Find where the given text appears and provide that cell's center as [X, Y] coordinate. 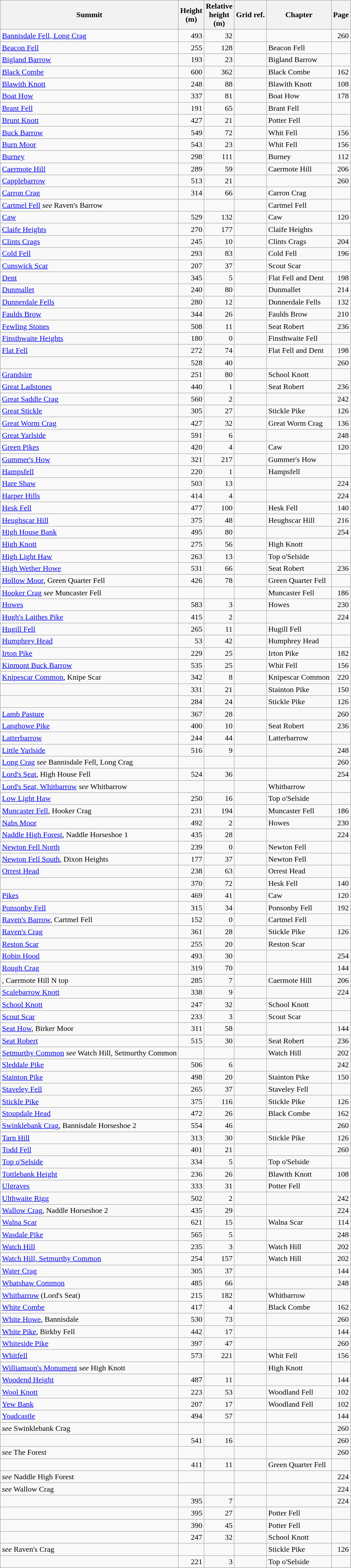
Ulthwaite Rigg [89, 1198]
Scalebarrow Knott [89, 992]
216 [341, 520]
321 [191, 459]
Kinmont Buck Barrow [89, 665]
136 [341, 423]
Great Ladstones [89, 387]
515 [191, 1041]
345 [191, 278]
263 [191, 556]
192 [341, 907]
210 [341, 314]
275 [191, 544]
, Caermote Hill N top [89, 980]
Newton Fell South, Dixon Heights [89, 859]
Pikes [89, 895]
477 [191, 508]
152 [191, 920]
414 [191, 496]
516 [191, 750]
528 [191, 362]
White Pike, Birkby Fell [89, 1332]
621 [191, 1222]
204 [341, 241]
Brunt Knott [89, 120]
229 [191, 653]
Rough Crag [89, 968]
362 [219, 72]
Wool Knott [89, 1392]
Lamb Pasture [89, 714]
Burn Moor [89, 144]
Naddle High Forest, Naddle Horseshoe 1 [89, 835]
74 [219, 350]
Knipescar Common [299, 677]
White Howe, Bannisdale [89, 1319]
549 [191, 132]
554 [191, 1125]
Chapter [299, 15]
494 [191, 1416]
High Wether Howe [89, 569]
111 [219, 157]
331 [191, 689]
Hugh's Laithes Pike [89, 617]
114 [341, 1222]
Sleddale Pike [89, 1065]
565 [191, 1235]
485 [191, 1283]
36 [219, 774]
508 [191, 326]
223 [191, 1392]
293 [191, 254]
24 [219, 702]
100 [219, 508]
Whatshaw Common [89, 1283]
Finsthwaite Heights [89, 338]
see Wallow Crag [89, 1489]
34 [219, 907]
342 [191, 677]
280 [191, 302]
235 [191, 1247]
370 [191, 883]
59 [219, 169]
65 [219, 108]
Woodend Height [89, 1380]
Watch Hill, Setmurthy Common [89, 1259]
see Naddle High Forest [89, 1477]
472 [191, 1113]
333 [191, 1186]
Harper Hills [89, 496]
57 [219, 1416]
81 [219, 96]
495 [191, 532]
Tarn Hill [89, 1137]
116 [219, 1101]
46 [219, 1125]
Green Pikes [89, 447]
503 [191, 484]
498 [191, 1077]
Great Yarlside [89, 435]
245 [191, 241]
Todd Fell [89, 1150]
315 [191, 907]
244 [191, 738]
83 [219, 254]
Yew Bank [89, 1404]
573 [191, 1356]
Relativeheight (m) [219, 15]
530 [191, 1319]
591 [191, 435]
487 [191, 1380]
178 [341, 96]
Water Crag [89, 1271]
Robin Hood [89, 956]
Tottlebank Height [89, 1174]
535 [191, 665]
Nabs Moor [89, 823]
42 [219, 641]
600 [191, 72]
Hare Shaw [89, 484]
338 [191, 992]
233 [191, 1017]
272 [191, 350]
Wasdale Pike [89, 1235]
397 [191, 1344]
see Swinklebank Crag [89, 1428]
344 [191, 314]
63 [219, 871]
529 [191, 217]
47 [219, 1344]
Langhowe Pike [89, 726]
Buck Barrow [89, 132]
411 [191, 1465]
112 [341, 157]
Page [341, 15]
Raven's Barrow, Cartmel Fell [89, 920]
Whitfell [89, 1356]
45 [219, 1525]
442 [191, 1332]
180 [191, 338]
469 [191, 895]
Hooker Crag see Muncaster Fell [89, 593]
506 [191, 1065]
Cunswick Scar [89, 266]
440 [191, 387]
78 [219, 581]
Long Crag see Bannisdale Fell, Long Crag [89, 762]
56 [219, 544]
231 [191, 811]
Lord's Seat, Whitbarrow see Whitbarrow [89, 787]
531 [191, 569]
492 [191, 823]
70 [219, 968]
543 [191, 144]
Bannisdale Fell, Long Crag [89, 36]
502 [191, 1198]
73 [219, 1319]
214 [341, 290]
513 [191, 181]
583 [191, 605]
Lord's Seat, High House Fell [89, 774]
Dent [89, 278]
239 [191, 847]
157 [219, 1259]
Williamson's Monument see High Knott [89, 1368]
191 [191, 108]
12 [219, 302]
Wallow Crag, Naddle Horseshoe 2 [89, 1210]
see Raven's Crag [89, 1550]
196 [341, 254]
361 [191, 932]
215 [191, 1295]
see The Forest [89, 1452]
285 [191, 980]
128 [219, 48]
Knipescar Common, Knipe Scar [89, 677]
314 [191, 193]
194 [219, 811]
Flat Fell [89, 350]
Setmurthy Common see Watch Hill, Setmurthy Common [89, 1053]
Finsthwaite Fell [299, 338]
Yoadcastle [89, 1416]
420 [191, 447]
Low Light Haw [89, 799]
Whitbarrow (Lord's Seat) [89, 1295]
44 [219, 738]
Summit [89, 15]
Swinklebank Crag, Bannisdale Horseshoe 2 [89, 1125]
31 [219, 1186]
284 [191, 702]
311 [191, 1029]
High House Bank [89, 532]
524 [191, 774]
8 [219, 677]
217 [219, 459]
Great Saddle Crag [89, 399]
15 [219, 1222]
390 [191, 1525]
Raven's Crag [89, 932]
250 [191, 799]
298 [191, 157]
400 [191, 726]
337 [191, 96]
334 [191, 1162]
560 [191, 399]
240 [191, 290]
Muncaster Fell, Hooker Crag [89, 811]
Newton Fell North [89, 847]
Whiteside Pike [89, 1344]
270 [191, 229]
251 [191, 375]
289 [191, 169]
White Combe [89, 1307]
Cartmel Fell see Raven's Barrow [89, 205]
Height (m) [191, 15]
58 [219, 1029]
Fewling Stones [89, 326]
48 [219, 520]
401 [191, 1150]
High Light Haw [89, 556]
Hollow Moor, Green Quarter Fell [89, 581]
Capplebarrow [89, 181]
417 [191, 1307]
40 [219, 362]
Ulgraves [89, 1186]
313 [191, 1137]
415 [191, 617]
Great Stickle [89, 411]
Grid ref. [250, 15]
88 [219, 84]
Seat How, Birker Moor [89, 1029]
41 [219, 895]
Grandsire [89, 375]
319 [191, 968]
238 [191, 871]
29 [219, 1210]
541 [191, 1440]
Stoupdale Head [89, 1113]
Little Yarlside [89, 750]
193 [191, 60]
367 [191, 714]
426 [191, 581]
